Return [X, Y] of the center of cell containing provided text 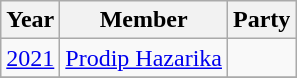
2021 [30, 58]
Year [30, 20]
Member [144, 20]
Party [261, 20]
Prodip Hazarika [144, 58]
